Pinpoint the cell where the given text exists, returning its [X, Y] midpoint coordinate. 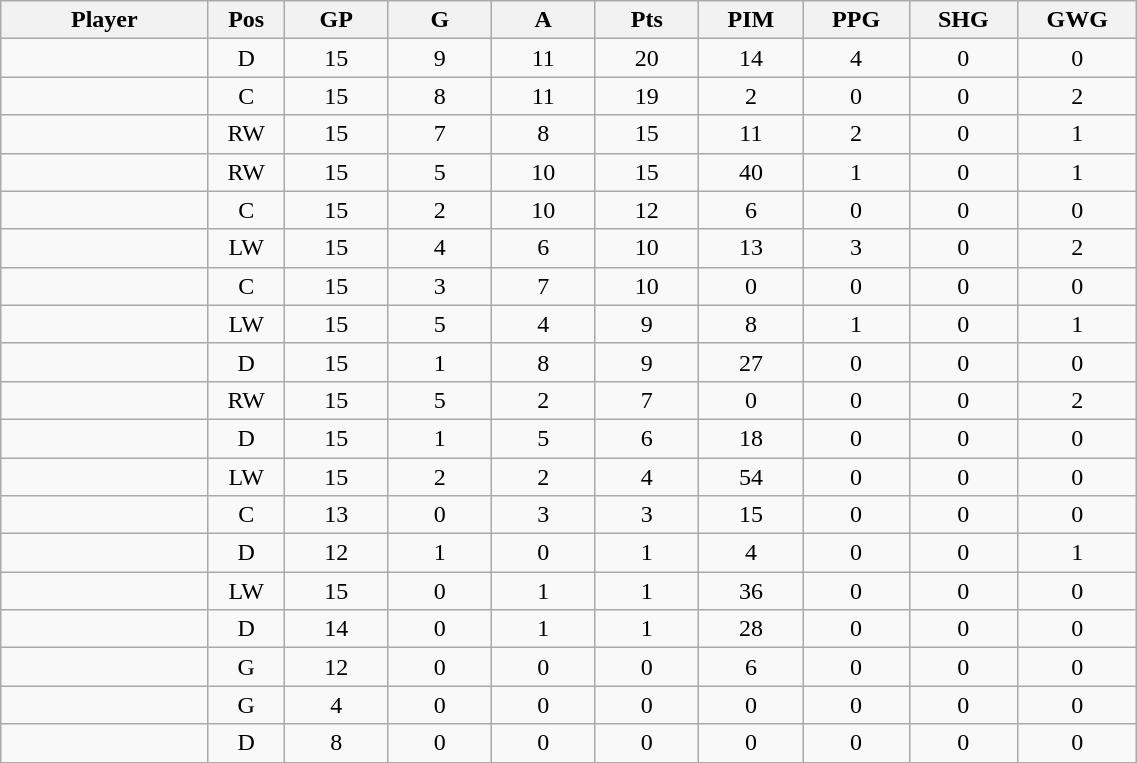
28 [752, 629]
SHG [964, 20]
PIM [752, 20]
18 [752, 438]
PPG [856, 20]
Player [104, 20]
36 [752, 591]
GWG [1078, 20]
27 [752, 362]
Pos [246, 20]
19 [647, 96]
54 [752, 477]
40 [752, 172]
20 [647, 58]
A [544, 20]
GP [336, 20]
Pts [647, 20]
